Detect which cell encompasses the target text, then output its (X, Y) center coordinate. 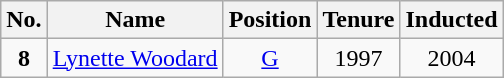
G (270, 58)
Position (270, 20)
1997 (358, 58)
2004 (452, 58)
Inducted (452, 20)
Name (135, 20)
No. (24, 20)
Lynette Woodard (135, 58)
Tenure (358, 20)
8 (24, 58)
